Locate the cell with the specified text and output its (X, Y) center coordinate. 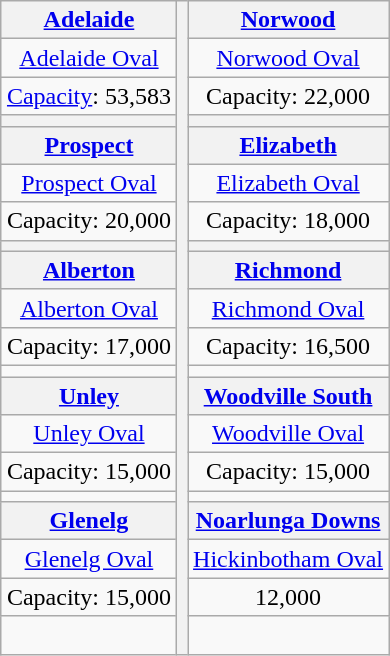
Capacity: 16,500 (288, 346)
Unley Oval (88, 434)
Hickinbotham Oval (288, 559)
Unley (88, 395)
Alberton (88, 270)
Adelaide (88, 20)
Prospect (88, 145)
Elizabeth (288, 145)
Richmond (288, 270)
Glenelg Oval (88, 559)
Prospect Oval (88, 183)
Capacity: 18,000 (288, 221)
Capacity: 20,000 (88, 221)
Elizabeth Oval (288, 183)
12,000 (288, 597)
Capacity: 22,000 (288, 96)
Alberton Oval (88, 308)
Norwood Oval (288, 58)
Glenelg (88, 521)
Richmond Oval (288, 308)
Capacity: 53,583 (88, 96)
Adelaide Oval (88, 58)
Norwood (288, 20)
Woodville South (288, 395)
Noarlunga Downs (288, 521)
Capacity: 17,000 (88, 346)
Woodville Oval (288, 434)
